From the cell containing the given text, extract its center point as [X, Y] coordinate. 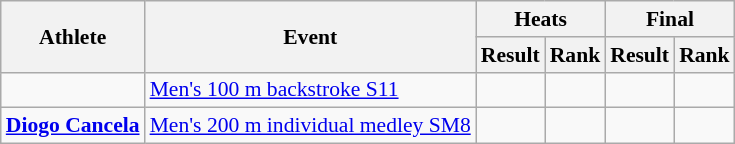
Men's 200 m individual medley SM8 [310, 126]
Heats [540, 19]
Event [310, 36]
Diogo Cancela [73, 126]
Final [670, 19]
Athlete [73, 36]
Men's 100 m backstroke S11 [310, 90]
